Pinpoint the cell where the given text exists, returning its (X, Y) midpoint coordinate. 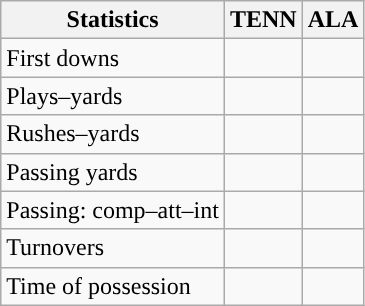
Passing: comp–att–int (113, 210)
Statistics (113, 20)
Plays–yards (113, 96)
TENN (263, 20)
Rushes–yards (113, 134)
Passing yards (113, 172)
Time of possession (113, 286)
First downs (113, 58)
Turnovers (113, 248)
ALA (333, 20)
